Find where the given text appears and provide that cell's center as [x, y] coordinate. 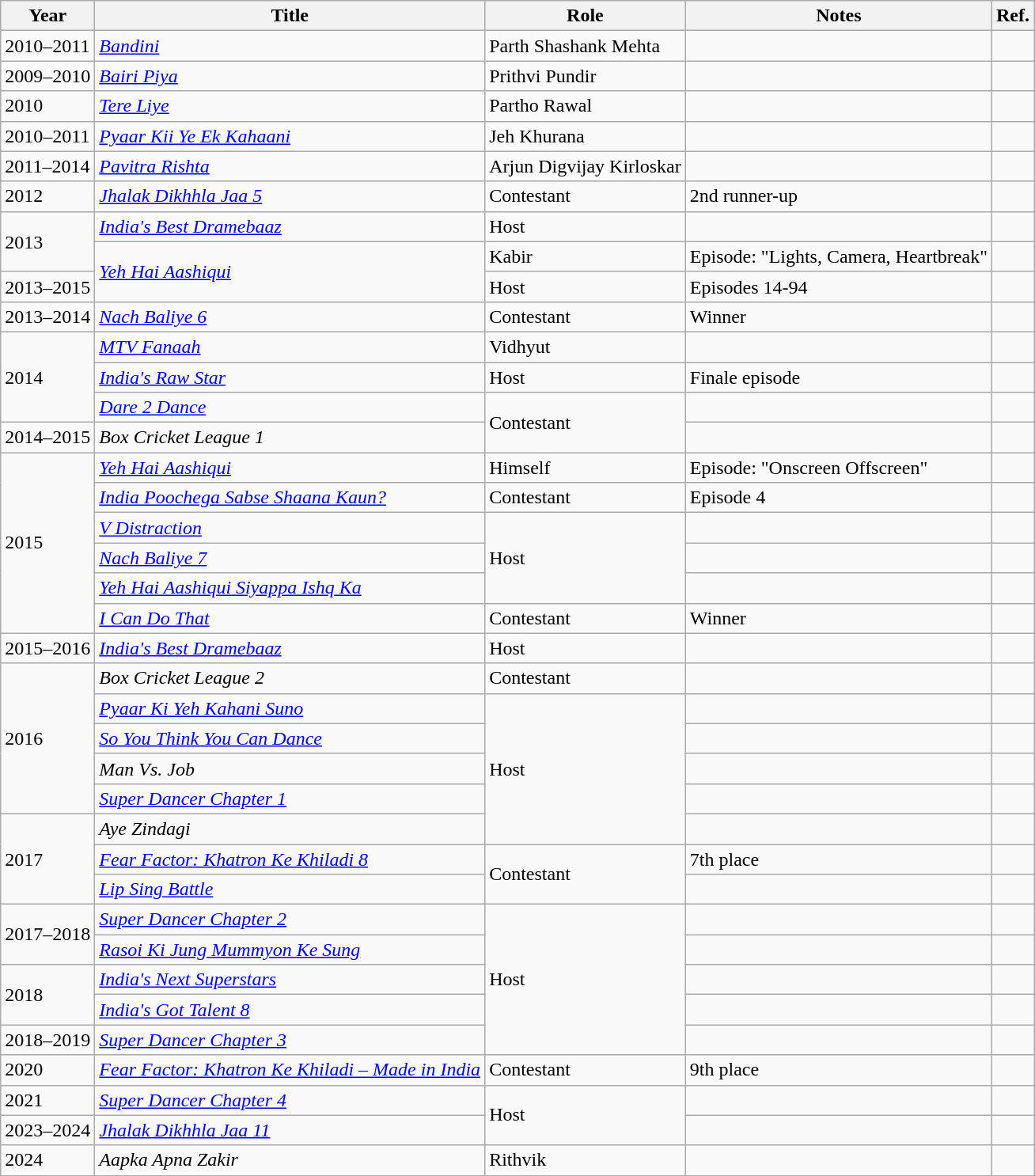
India's Got Talent 8 [290, 1010]
India's Raw Star [290, 377]
Super Dancer Chapter 3 [290, 1040]
India Poochega Sabse Shaana Kaun? [290, 498]
Parth Shashank Mehta [586, 46]
2009–2010 [47, 76]
Dare 2 Dance [290, 408]
Jeh Khurana [586, 136]
Jhalak Dikhhla Jaa 11 [290, 1130]
Super Dancer Chapter 1 [290, 799]
Box Cricket League 1 [290, 438]
Bairi Piya [290, 76]
Aye Zindagi [290, 829]
Notes [839, 16]
Rasoi Ki Jung Mummyon Ke Sung [290, 950]
7th place [839, 859]
2013–2015 [47, 286]
Role [586, 16]
2020 [47, 1070]
2011–2014 [47, 166]
2017 [47, 859]
Episode 4 [839, 498]
2016 [47, 738]
2013 [47, 241]
Fear Factor: Khatron Ke Khiladi – Made in India [290, 1070]
Year [47, 16]
Box Cricket League 2 [290, 678]
2023–2024 [47, 1130]
2015–2016 [47, 648]
I Can Do That [290, 618]
2014–2015 [47, 438]
Aapka Apna Zakir [290, 1160]
Super Dancer Chapter 2 [290, 920]
Episode: "Lights, Camera, Heartbreak" [839, 256]
Fear Factor: Khatron Ke Khiladi 8 [290, 859]
2013–2014 [47, 317]
Episodes 14-94 [839, 286]
9th place [839, 1070]
Nach Baliye 6 [290, 317]
Partho Rawal [586, 106]
Yeh Hai Aashiqui Siyappa Ishq Ka [290, 588]
Jhalak Dikhhla Jaa 5 [290, 196]
2021 [47, 1100]
Tere Liye [290, 106]
2nd runner-up [839, 196]
Bandini [290, 46]
So You Think You Can Dance [290, 738]
Pavitra Rishta [290, 166]
Episode: "Onscreen Offscreen" [839, 468]
Man Vs. Job [290, 768]
Rithvik [586, 1160]
Title [290, 16]
MTV Fanaah [290, 347]
Himself [586, 468]
Finale episode [839, 377]
Vidhyut [586, 347]
2017–2018 [47, 935]
Pyaar Kii Ye Ek Kahaani [290, 136]
2018–2019 [47, 1040]
2018 [47, 995]
Ref. [1013, 16]
2024 [47, 1160]
Super Dancer Chapter 4 [290, 1100]
Lip Sing Battle [290, 890]
Pyaar Ki Yeh Kahani Suno [290, 708]
India's Next Superstars [290, 980]
2015 [47, 543]
Arjun Digvijay Kirloskar [586, 166]
2010 [47, 106]
Kabir [586, 256]
2012 [47, 196]
2014 [47, 377]
Prithvi Pundir [586, 76]
Nach Baliye 7 [290, 558]
V Distraction [290, 528]
